Output the [x, y] coordinate of the center of the cell containing the given text.  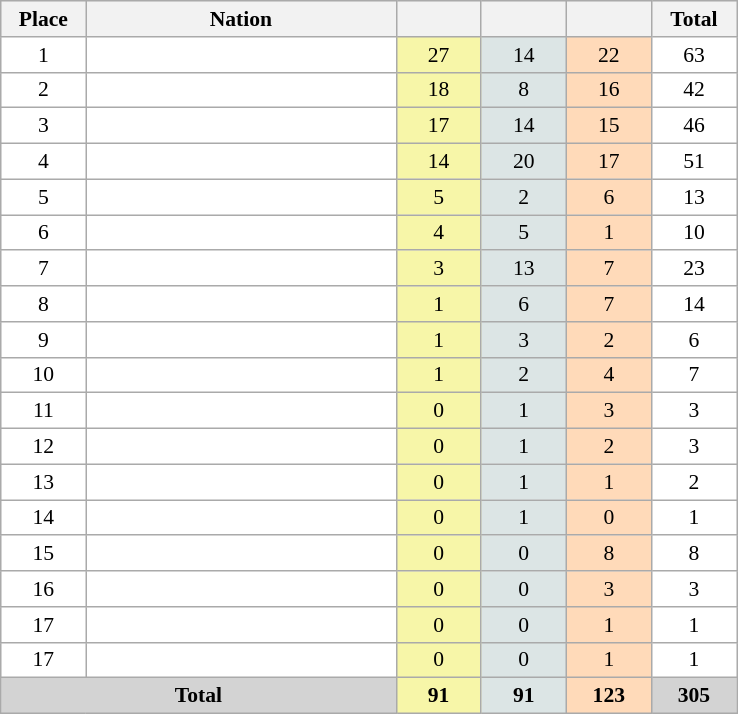
123 [608, 696]
23 [694, 269]
20 [524, 162]
22 [608, 55]
9 [44, 340]
63 [694, 55]
27 [438, 55]
18 [438, 90]
42 [694, 90]
46 [694, 126]
305 [694, 696]
Nation [241, 19]
12 [44, 447]
51 [694, 162]
Place [44, 19]
11 [44, 411]
